From the cell containing the given text, extract its center point as [x, y] coordinate. 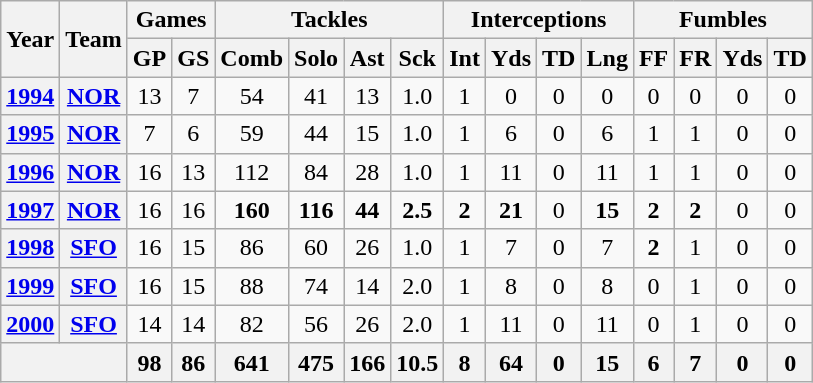
64 [510, 362]
641 [252, 362]
160 [252, 210]
Fumbles [722, 20]
FR [696, 58]
Ast [368, 58]
116 [316, 210]
1998 [30, 248]
59 [252, 134]
84 [316, 172]
1996 [30, 172]
56 [316, 324]
Comb [252, 58]
Solo [316, 58]
28 [368, 172]
GS [194, 58]
Games [170, 20]
475 [316, 362]
Tackles [330, 20]
82 [252, 324]
74 [316, 286]
112 [252, 172]
166 [368, 362]
98 [149, 362]
Lng [607, 58]
54 [252, 96]
1995 [30, 134]
Int [465, 58]
21 [510, 210]
1994 [30, 96]
Interceptions [539, 20]
Team [94, 39]
41 [316, 96]
60 [316, 248]
Sck [418, 58]
2.5 [418, 210]
FF [653, 58]
Year [30, 39]
GP [149, 58]
1999 [30, 286]
10.5 [418, 362]
88 [252, 286]
2000 [30, 324]
1997 [30, 210]
